Pinpoint the cell where the given text exists, returning its [X, Y] midpoint coordinate. 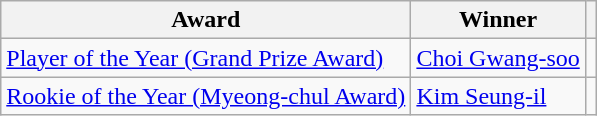
Choi Gwang-soo [498, 58]
Rookie of the Year (Myeong-chul Award) [206, 96]
Kim Seung-il [498, 96]
Player of the Year (Grand Prize Award) [206, 58]
Winner [498, 20]
Award [206, 20]
